Capture the cell that displays the provided text and extract its (x, y) central coordinate. 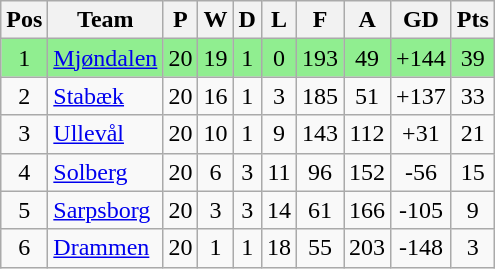
19 (216, 58)
16 (216, 96)
0 (278, 58)
Team (106, 20)
Pos (24, 20)
39 (472, 58)
-56 (422, 172)
11 (278, 172)
96 (320, 172)
4 (24, 172)
143 (320, 134)
185 (320, 96)
Stabæk (106, 96)
P (180, 20)
203 (368, 248)
Sarpsborg (106, 210)
Drammen (106, 248)
112 (368, 134)
A (368, 20)
51 (368, 96)
GD (422, 20)
15 (472, 172)
Mjøndalen (106, 58)
+144 (422, 58)
+31 (422, 134)
152 (368, 172)
193 (320, 58)
21 (472, 134)
F (320, 20)
61 (320, 210)
L (278, 20)
Solberg (106, 172)
W (216, 20)
2 (24, 96)
10 (216, 134)
D (247, 20)
14 (278, 210)
33 (472, 96)
-105 (422, 210)
Pts (472, 20)
Ullevål (106, 134)
-148 (422, 248)
5 (24, 210)
49 (368, 58)
+137 (422, 96)
18 (278, 248)
166 (368, 210)
55 (320, 248)
